Pinpoint the cell where the given text exists, returning its [x, y] midpoint coordinate. 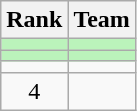
Team [102, 20]
Rank [34, 20]
4 [34, 91]
